Search for the cell housing the specified text and yield its (X, Y) center coordinate. 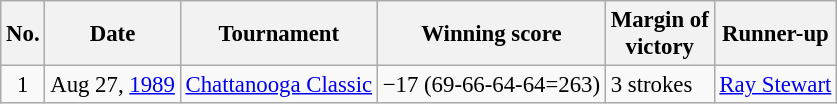
No. (23, 34)
Runner-up (776, 34)
Tournament (278, 34)
Aug 27, 1989 (112, 85)
1 (23, 85)
Margin ofvictory (660, 34)
Chattanooga Classic (278, 85)
3 strokes (660, 85)
Date (112, 34)
Winning score (491, 34)
−17 (69-66-64-64=263) (491, 85)
Ray Stewart (776, 85)
